Extract the [x, y] coordinate from the center of the cell holding the provided text.  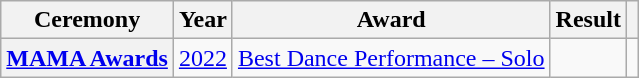
Award [391, 20]
Ceremony [88, 20]
Year [202, 20]
Result [588, 20]
Best Dance Performance – Solo [391, 58]
MAMA Awards [88, 58]
2022 [202, 58]
